Capture the cell that displays the provided text and extract its [x, y] central coordinate. 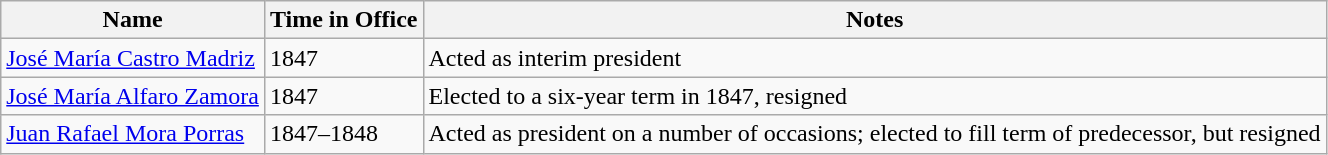
Elected to a six-year term in 1847, resigned [874, 96]
José María Castro Madriz [133, 58]
Notes [874, 20]
Acted as interim president [874, 58]
Name [133, 20]
Acted as president on a number of occasions; elected to fill term of predecessor, but resigned [874, 134]
José María Alfaro Zamora [133, 96]
Time in Office [344, 20]
1847–1848 [344, 134]
Juan Rafael Mora Porras [133, 134]
